Scan for the cell matching the given text and deliver its [x, y] coordinate at center. 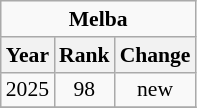
Melba [98, 19]
new [156, 90]
98 [84, 90]
Rank [84, 55]
Change [156, 55]
Year [28, 55]
2025 [28, 90]
